Search for the cell housing the specified text and yield its [X, Y] center coordinate. 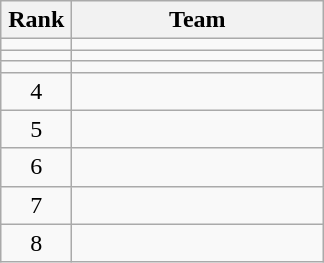
8 [36, 243]
7 [36, 205]
5 [36, 129]
6 [36, 167]
Team [198, 20]
Rank [36, 20]
4 [36, 91]
